Output the [X, Y] coordinate of the center of the cell containing the given text.  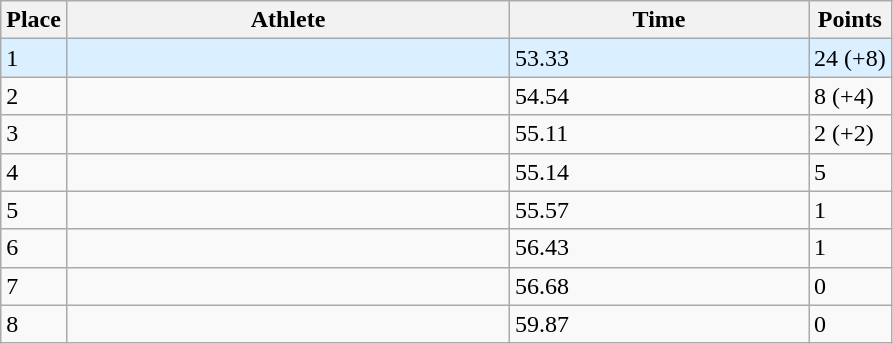
24 (+8) [850, 58]
3 [34, 134]
2 [34, 96]
4 [34, 172]
55.11 [660, 134]
55.57 [660, 210]
8 (+4) [850, 96]
56.68 [660, 286]
54.54 [660, 96]
55.14 [660, 172]
53.33 [660, 58]
Time [660, 20]
7 [34, 286]
2 (+2) [850, 134]
6 [34, 248]
Points [850, 20]
8 [34, 324]
56.43 [660, 248]
Athlete [288, 20]
59.87 [660, 324]
Place [34, 20]
